Scan for the cell matching the given text and deliver its [x, y] coordinate at center. 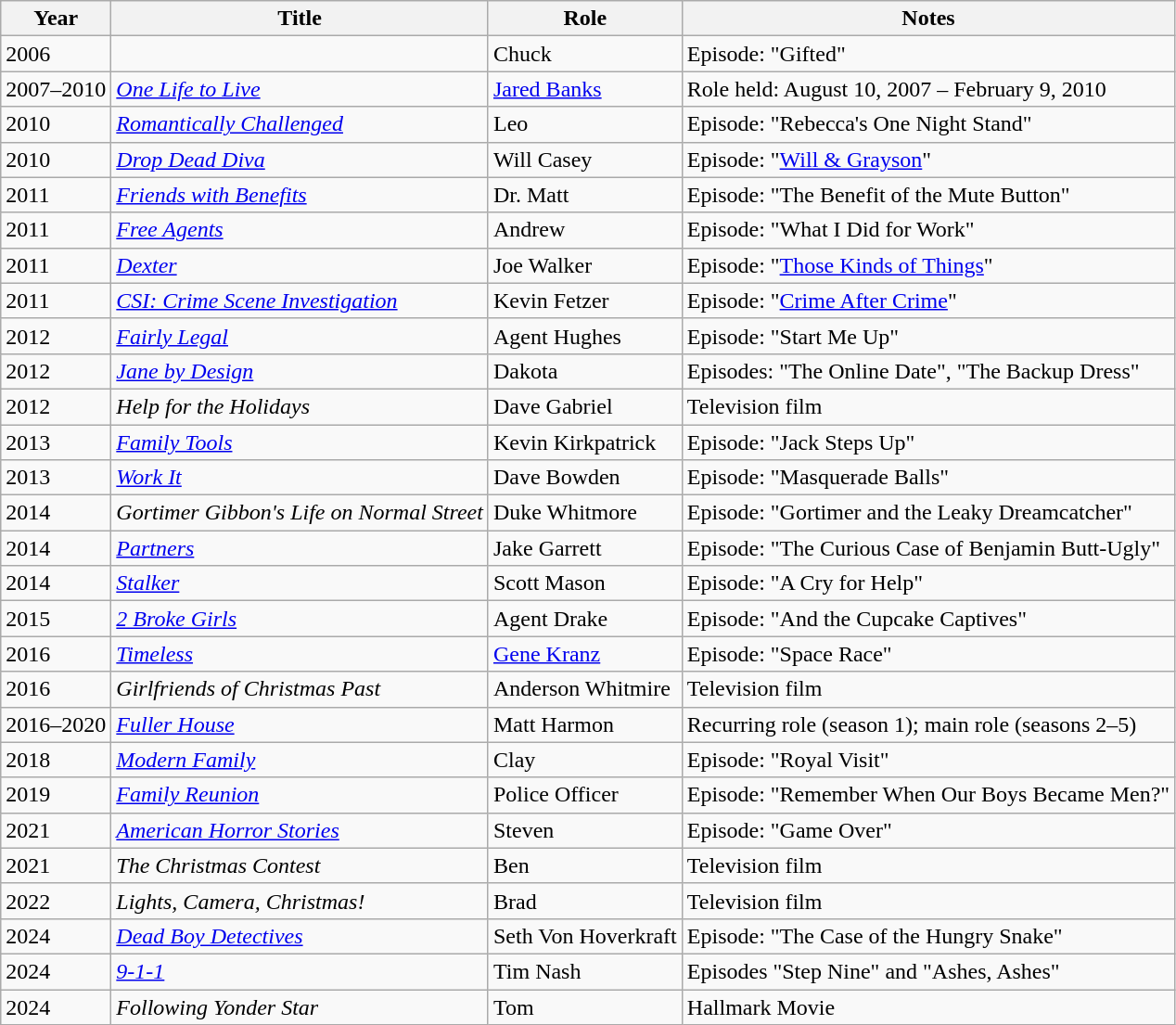
Episode: "Gortimer and the Leaky Dreamcatcher" [927, 513]
2016–2020 [56, 724]
2007–2010 [56, 89]
Joe Walker [584, 265]
Brad [584, 901]
2018 [56, 760]
The Christmas Contest [300, 865]
Role [584, 19]
CSI: Crime Scene Investigation [300, 301]
2015 [56, 619]
Gortimer Gibbon's Life on Normal Street [300, 513]
Episodes "Step Nine" and "Ashes, Ashes" [927, 971]
Episode: "Those Kinds of Things" [927, 265]
Work It [300, 478]
Help for the Holidays [300, 406]
Episode: "Space Race" [927, 654]
Steven [584, 830]
Episode: "Masquerade Balls" [927, 478]
Episode: "And the Cupcake Captives" [927, 619]
Episode: "Will & Grayson" [927, 160]
Leo [584, 124]
Seth Von Hoverkraft [584, 936]
Dave Bowden [584, 478]
Anderson Whitmire [584, 689]
Fuller House [300, 724]
Jared Banks [584, 89]
Timeless [300, 654]
Chuck [584, 54]
2006 [56, 54]
Episode: "Remember When Our Boys Became Men?" [927, 795]
Scott Mason [584, 583]
2019 [56, 795]
Recurring role (season 1); main role (seasons 2–5) [927, 724]
Will Casey [584, 160]
Episode: "Start Me Up" [927, 336]
Friends with Benefits [300, 195]
Notes [927, 19]
9-1-1 [300, 971]
Kevin Kirkpatrick [584, 442]
Partners [300, 548]
Family Reunion [300, 795]
Title [300, 19]
Episode: "Royal Visit" [927, 760]
Duke Whitmore [584, 513]
Gene Kranz [584, 654]
Episode: "Game Over" [927, 830]
Agent Drake [584, 619]
Year [56, 19]
Clay [584, 760]
Following Yonder Star [300, 1006]
2022 [56, 901]
Episode: "Gifted" [927, 54]
Episode: "The Benefit of the Mute Button" [927, 195]
Matt Harmon [584, 724]
Kevin Fetzer [584, 301]
Jake Garrett [584, 548]
Romantically Challenged [300, 124]
Free Agents [300, 230]
Police Officer [584, 795]
Girlfriends of Christmas Past [300, 689]
Family Tools [300, 442]
Dave Gabriel [584, 406]
Dakota [584, 371]
Episode: "Jack Steps Up" [927, 442]
Episode: "Crime After Crime" [927, 301]
Andrew [584, 230]
Episode: "What I Did for Work" [927, 230]
2 Broke Girls [300, 619]
Lights, Camera, Christmas! [300, 901]
Episode: "A Cry for Help" [927, 583]
Tim Nash [584, 971]
Episode: "Rebecca's One Night Stand" [927, 124]
Role held: August 10, 2007 – February 9, 2010 [927, 89]
Jane by Design [300, 371]
Hallmark Movie [927, 1006]
Ben [584, 865]
Dexter [300, 265]
Fairly Legal [300, 336]
American Horror Stories [300, 830]
Episode: "The Case of the Hungry Snake" [927, 936]
Dead Boy Detectives [300, 936]
Agent Hughes [584, 336]
Tom [584, 1006]
Stalker [300, 583]
One Life to Live [300, 89]
Modern Family [300, 760]
Episodes: "The Online Date", "The Backup Dress" [927, 371]
Drop Dead Diva [300, 160]
Dr. Matt [584, 195]
Episode: "The Curious Case of Benjamin Butt-Ugly" [927, 548]
